Search for the cell housing the specified text and yield its (x, y) center coordinate. 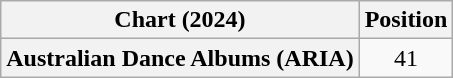
41 (406, 58)
Chart (2024) (180, 20)
Australian Dance Albums (ARIA) (180, 58)
Position (406, 20)
